Scan for the cell matching the given text and deliver its (x, y) coordinate at center. 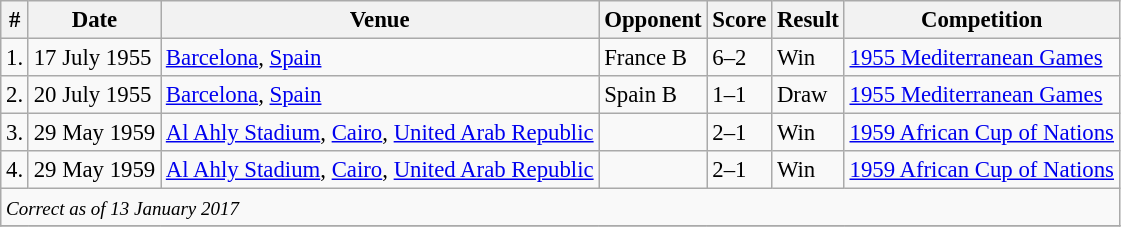
2. (15, 95)
1–1 (740, 95)
Opponent (653, 20)
20 July 1955 (94, 95)
# (15, 20)
Score (740, 20)
Correct as of 13 January 2017 (560, 208)
Date (94, 20)
France B (653, 58)
17 July 1955 (94, 58)
Result (808, 20)
3. (15, 133)
Spain B (653, 95)
1. (15, 58)
6–2 (740, 58)
Draw (808, 95)
Venue (380, 20)
4. (15, 170)
Competition (982, 20)
